Determine the [X, Y] coordinate at the center of the cell enclosing the given text.  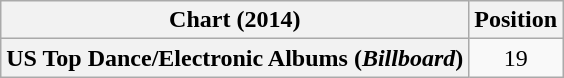
US Top Dance/Electronic Albums (Billboard) [235, 58]
Chart (2014) [235, 20]
19 [516, 58]
Position [516, 20]
